Detect which cell encompasses the target text, then output its [X, Y] center coordinate. 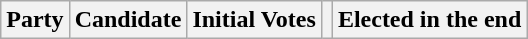
Elected in the end [429, 20]
Candidate [128, 20]
Initial Votes [254, 20]
Party [35, 20]
